Detect which cell encompasses the target text, then output its [x, y] center coordinate. 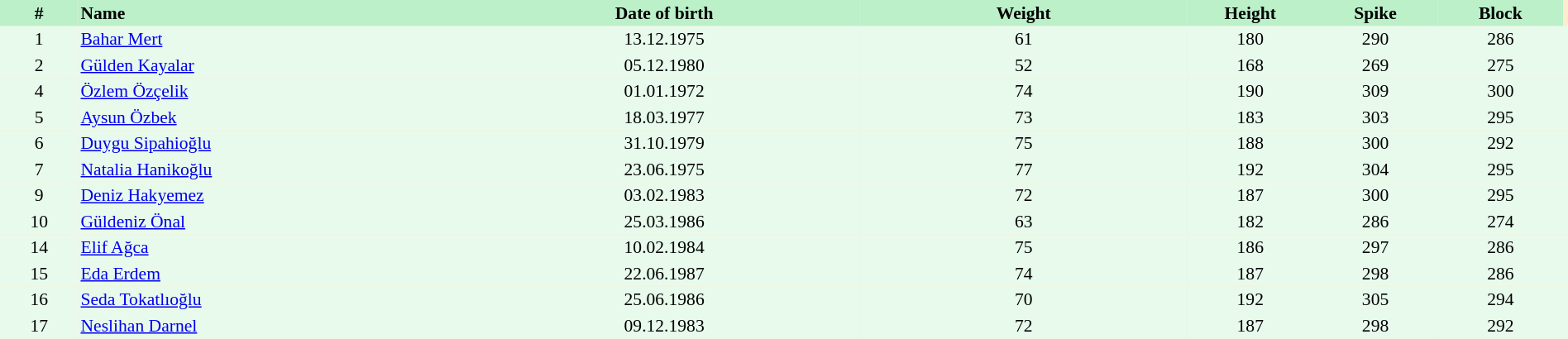
309 [1374, 91]
274 [1500, 222]
290 [1374, 40]
03.02.1983 [664, 195]
269 [1374, 65]
61 [1024, 40]
09.12.1983 [664, 326]
Eda Erdem [273, 274]
22.06.1987 [664, 274]
5 [39, 117]
17 [39, 326]
Duygu Sipahioğlu [273, 144]
63 [1024, 222]
180 [1250, 40]
15 [39, 274]
Aysun Özbek [273, 117]
2 [39, 65]
05.12.1980 [664, 65]
1 [39, 40]
6 [39, 144]
Spike [1374, 13]
183 [1250, 117]
186 [1250, 248]
01.01.1972 [664, 91]
188 [1250, 144]
Weight [1024, 13]
52 [1024, 65]
70 [1024, 299]
182 [1250, 222]
23.06.1975 [664, 169]
190 [1250, 91]
168 [1250, 65]
25.03.1986 [664, 222]
# [39, 13]
13.12.1975 [664, 40]
4 [39, 91]
304 [1374, 169]
Bahar Mert [273, 40]
294 [1500, 299]
Neslihan Darnel [273, 326]
77 [1024, 169]
Seda Tokatlıoğlu [273, 299]
16 [39, 299]
Deniz Hakyemez [273, 195]
10 [39, 222]
10.02.1984 [664, 248]
297 [1374, 248]
Gülden Kayalar [273, 65]
Güldeniz Önal [273, 222]
25.06.1986 [664, 299]
73 [1024, 117]
18.03.1977 [664, 117]
31.10.1979 [664, 144]
9 [39, 195]
Natalia Hanikoğlu [273, 169]
Block [1500, 13]
7 [39, 169]
303 [1374, 117]
Özlem Özçelik [273, 91]
Name [273, 13]
305 [1374, 299]
Date of birth [664, 13]
Height [1250, 13]
Elif Ağca [273, 248]
14 [39, 248]
275 [1500, 65]
